Extract the [X, Y] coordinate from the center of the cell holding the provided text.  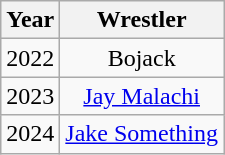
Jake Something [142, 134]
Jay Malachi [142, 96]
Bojack [142, 58]
2024 [30, 134]
Wrestler [142, 20]
2023 [30, 96]
Year [30, 20]
2022 [30, 58]
